Provide the [X, Y] coordinate of the cell's center where the given text is located.  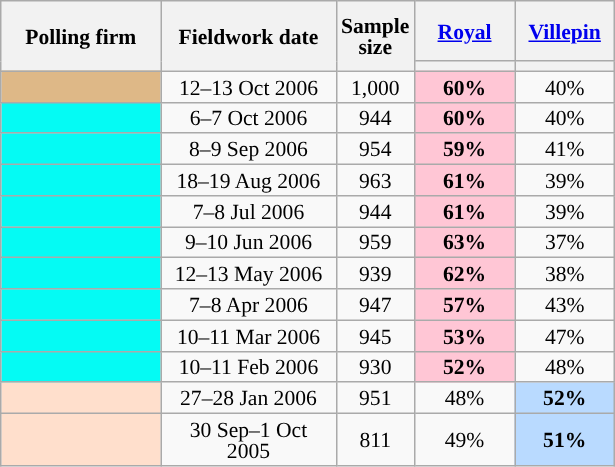
811 [375, 440]
Samplesize [375, 36]
10–11 Feb 2006 [248, 366]
954 [375, 150]
7–8 Apr 2006 [248, 304]
8–9 Sep 2006 [248, 150]
939 [375, 274]
37% [565, 242]
959 [375, 242]
51% [565, 440]
43% [565, 304]
41% [565, 150]
951 [375, 398]
Fieldwork date [248, 36]
49% [464, 440]
12–13 May 2006 [248, 274]
10–11 Mar 2006 [248, 336]
Polling firm [81, 36]
63% [464, 242]
930 [375, 366]
945 [375, 336]
30 Sep–1 Oct 2005 [248, 440]
57% [464, 304]
18–19 Aug 2006 [248, 180]
Villepin [565, 31]
1,000 [375, 86]
963 [375, 180]
53% [464, 336]
27–28 Jan 2006 [248, 398]
38% [565, 274]
9–10 Jun 2006 [248, 242]
12–13 Oct 2006 [248, 86]
62% [464, 274]
Royal [464, 31]
947 [375, 304]
6–7 Oct 2006 [248, 118]
7–8 Jul 2006 [248, 212]
47% [565, 336]
59% [464, 150]
